Extract the (x, y) coordinate from the center of the cell holding the provided text.  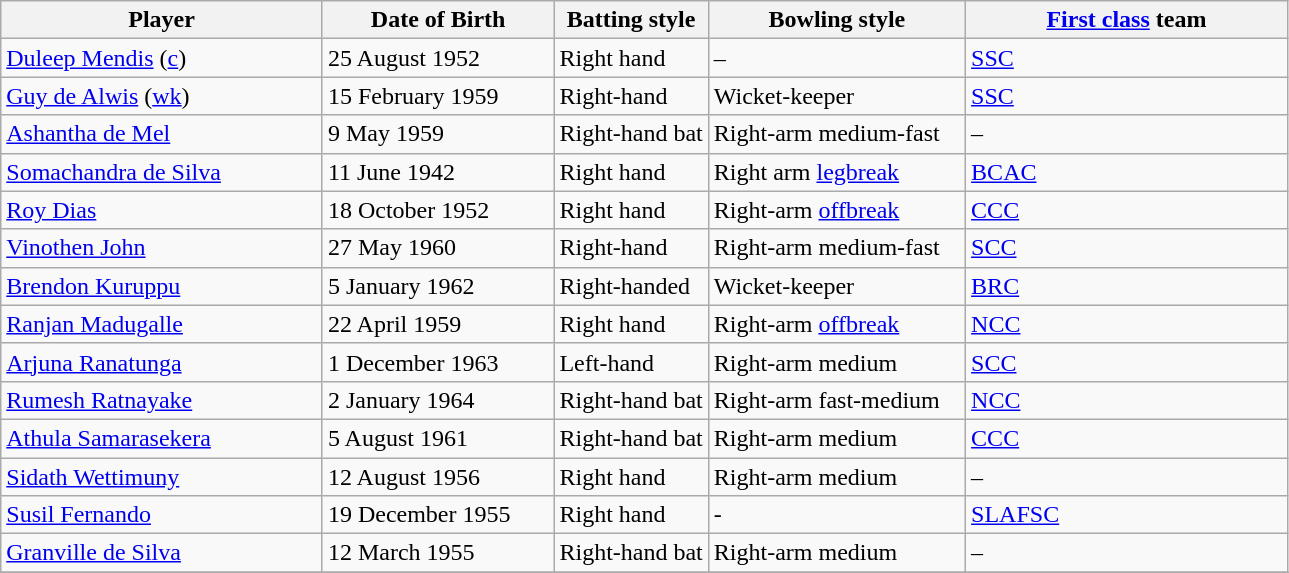
Rumesh Ratnayake (162, 400)
SLAFSC (1127, 515)
12 March 1955 (438, 553)
BRC (1127, 286)
Left-hand (631, 362)
15 February 1959 (438, 96)
Arjuna Ranatunga (162, 362)
Right arm legbreak (836, 172)
Vinothen John (162, 248)
11 June 1942 (438, 172)
Athula Samarasekera (162, 438)
Ashantha de Mel (162, 134)
Bowling style (836, 20)
Roy Dias (162, 210)
First class team (1127, 20)
Player (162, 20)
Susil Fernando (162, 515)
5 January 1962 (438, 286)
19 December 1955 (438, 515)
Somachandra de Silva (162, 172)
22 April 1959 (438, 324)
25 August 1952 (438, 58)
Sidath Wettimuny (162, 477)
Guy de Alwis (wk) (162, 96)
Right-arm fast-medium (836, 400)
Ranjan Madugalle (162, 324)
Right-handed (631, 286)
9 May 1959 (438, 134)
Duleep Mendis (c) (162, 58)
- (836, 515)
Brendon Kuruppu (162, 286)
27 May 1960 (438, 248)
5 August 1961 (438, 438)
1 December 1963 (438, 362)
2 January 1964 (438, 400)
BCAC (1127, 172)
18 October 1952 (438, 210)
Batting style (631, 20)
Granville de Silva (162, 553)
12 August 1956 (438, 477)
Date of Birth (438, 20)
